Return (x, y) of the center of cell containing provided text 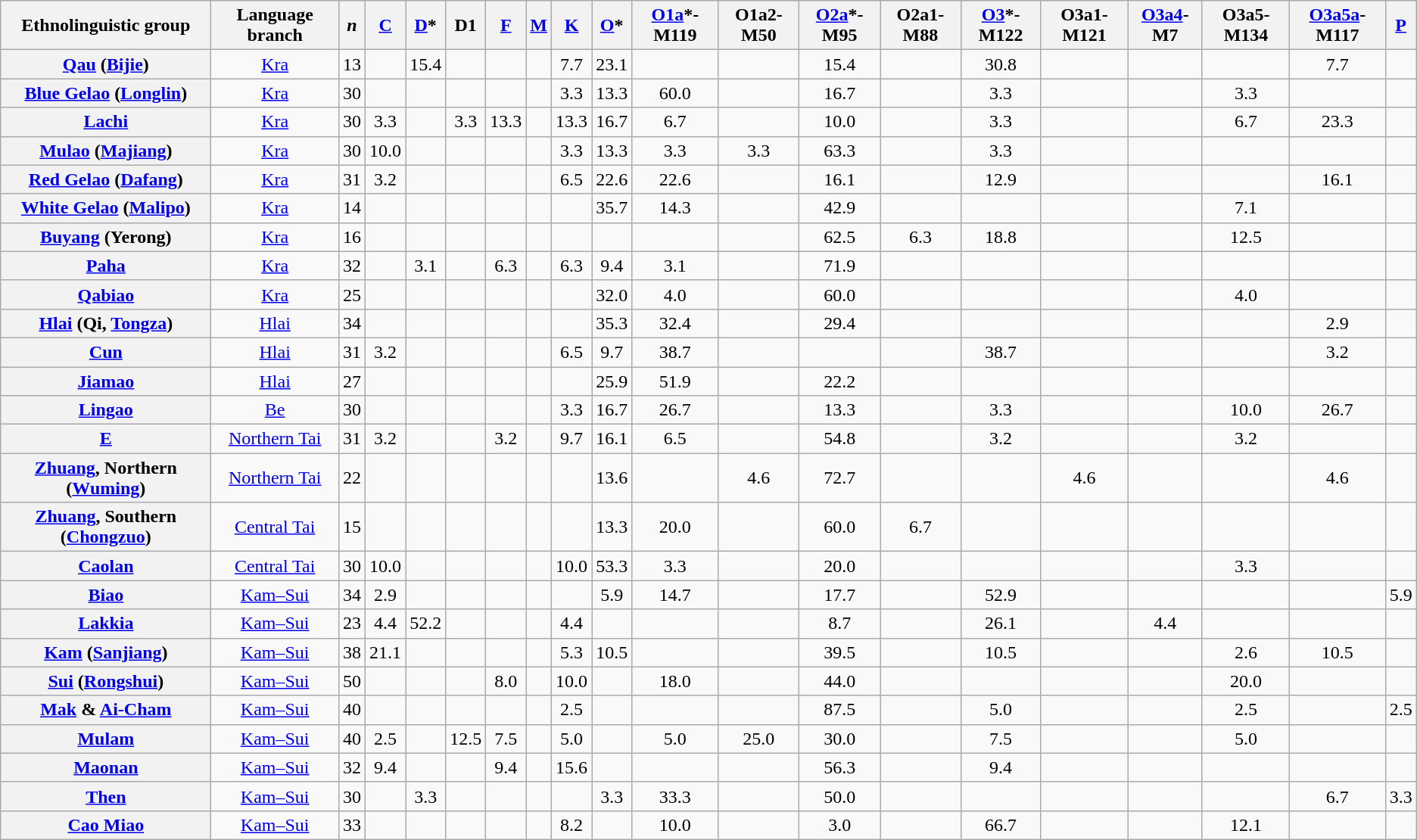
O1a2-M50 (758, 26)
n (351, 26)
Then (106, 796)
53.3 (612, 566)
29.4 (840, 323)
14.7 (675, 595)
22 (351, 478)
87.5 (840, 710)
32.0 (612, 294)
39.5 (840, 652)
Zhuang, Northern (Wuming) (106, 478)
7.1 (1246, 208)
O2a*-M95 (840, 26)
Mulam (106, 739)
33.3 (675, 796)
50.0 (840, 796)
O2a1-M88 (920, 26)
32.4 (675, 323)
Lachi (106, 122)
Paha (106, 266)
O3a1-M121 (1084, 26)
14.3 (675, 208)
62.5 (840, 237)
23.3 (1338, 122)
56.3 (840, 767)
5.3 (572, 652)
D1 (466, 26)
Be (276, 410)
33 (351, 825)
K (572, 26)
18.0 (675, 681)
8.7 (840, 624)
Maonan (106, 767)
O1a*-M119 (675, 26)
Lakkia (106, 624)
Qabiao (106, 294)
3.0 (840, 825)
Hlai (Qi, Tongza) (106, 323)
F (506, 26)
35.3 (612, 323)
63.3 (840, 151)
Language branch (276, 26)
72.7 (840, 478)
21.1 (386, 652)
Ethnolinguistic group (106, 26)
M (539, 26)
O3a5-M134 (1246, 26)
13 (351, 64)
71.9 (840, 266)
54.8 (840, 439)
30.0 (840, 739)
Lingao (106, 410)
O* (612, 26)
25.0 (758, 739)
Buyang (Yerong) (106, 237)
50 (351, 681)
14 (351, 208)
13.6 (612, 478)
Biao (106, 595)
Kam (Sanjiang) (106, 652)
O3a5a-M117 (1338, 26)
White Gelao (Malipo) (106, 208)
Zhuang, Southern (Chongzuo) (106, 527)
12.1 (1246, 825)
8.0 (506, 681)
26.1 (1001, 624)
23.1 (612, 64)
38 (351, 652)
52.9 (1001, 595)
Mulao (Majiang) (106, 151)
23 (351, 624)
35.7 (612, 208)
Red Gelao (Dafang) (106, 179)
16 (351, 237)
66.7 (1001, 825)
2.6 (1246, 652)
51.9 (675, 381)
22.2 (840, 381)
27 (351, 381)
E (106, 439)
O3*-M122 (1001, 26)
25.9 (612, 381)
15.6 (572, 767)
44.0 (840, 681)
Caolan (106, 566)
25 (351, 294)
Cao Miao (106, 825)
18.8 (1001, 237)
15 (351, 527)
Jiamao (106, 381)
C (386, 26)
Qau (Bijie) (106, 64)
Mak & Ai-Cham (106, 710)
Cun (106, 352)
Blue Gelao (Longlin) (106, 93)
D* (425, 26)
O3a4-M7 (1165, 26)
42.9 (840, 208)
30.8 (1001, 64)
8.2 (572, 825)
12.9 (1001, 179)
Sui (Rongshui) (106, 681)
17.7 (840, 595)
52.2 (425, 624)
P (1400, 26)
